Capture the cell that displays the provided text and extract its (x, y) central coordinate. 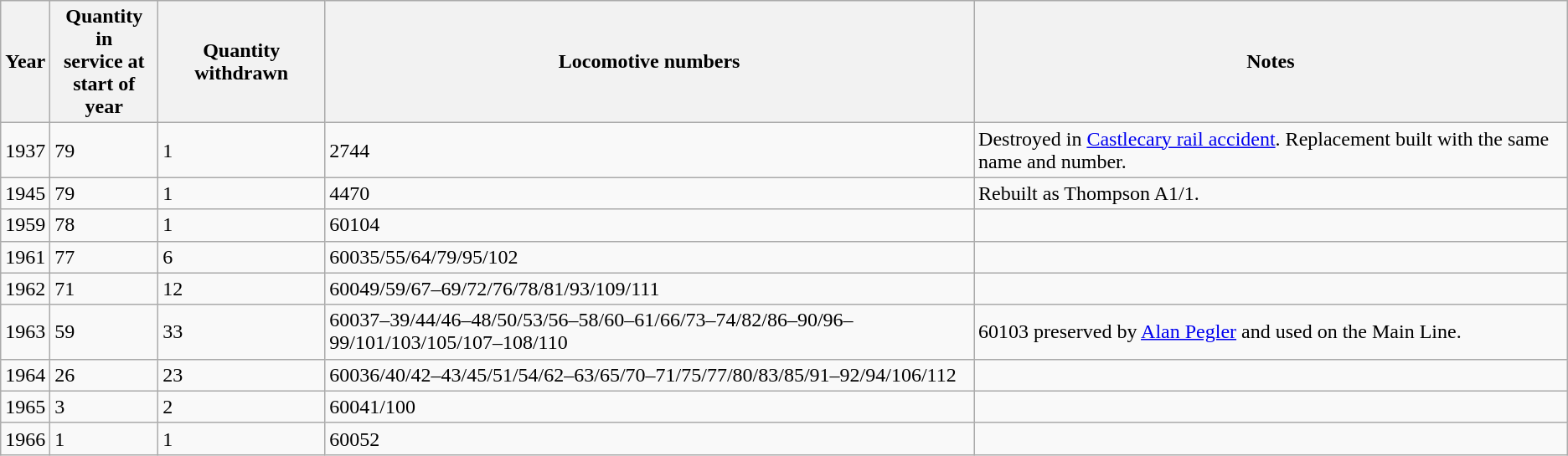
3 (104, 407)
26 (104, 375)
Notes (1271, 62)
1963 (25, 331)
12 (241, 289)
Year (25, 62)
59 (104, 331)
60041/100 (650, 407)
2744 (650, 151)
Quantity inservice atstart of year (104, 62)
60037–39/44/46–48/50/53/56–58/60–61/66/73–74/82/86–90/96–99/101/103/105/107–108/110 (650, 331)
23 (241, 375)
2 (241, 407)
60036/40/42–43/45/51/54/62–63/65/70–71/75/77/80/83/85/91–92/94/106/112 (650, 375)
77 (104, 257)
1945 (25, 193)
78 (104, 225)
1965 (25, 407)
Rebuilt as Thompson A1/1. (1271, 193)
Destroyed in Castlecary rail accident. Replacement built with the same name and number. (1271, 151)
Quantity withdrawn (241, 62)
33 (241, 331)
60052 (650, 438)
60104 (650, 225)
1966 (25, 438)
4470 (650, 193)
60103 preserved by Alan Pegler and used on the Main Line. (1271, 331)
60049/59/67–69/72/76/78/81/93/109/111 (650, 289)
6 (241, 257)
1959 (25, 225)
1964 (25, 375)
1937 (25, 151)
60035/55/64/79/95/102 (650, 257)
71 (104, 289)
1962 (25, 289)
Locomotive numbers (650, 62)
1961 (25, 257)
